Scan for the cell matching the given text and deliver its (x, y) coordinate at center. 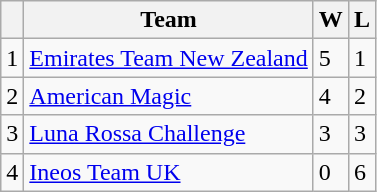
W (330, 20)
0 (330, 172)
American Magic (169, 96)
Ineos Team UK (169, 172)
Team (169, 20)
5 (330, 58)
6 (362, 172)
L (362, 20)
Emirates Team New Zealand (169, 58)
Luna Rossa Challenge (169, 134)
